From the cell containing the given text, extract its center point as (X, Y) coordinate. 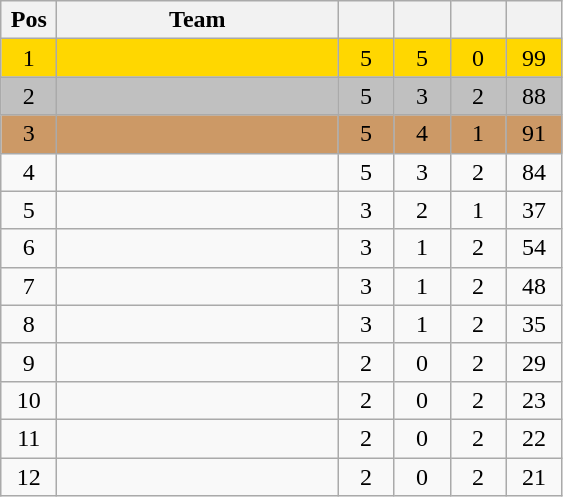
88 (534, 96)
22 (534, 438)
6 (29, 248)
29 (534, 362)
Team (198, 20)
10 (29, 400)
7 (29, 286)
37 (534, 210)
54 (534, 248)
23 (534, 400)
11 (29, 438)
12 (29, 477)
99 (534, 58)
8 (29, 324)
84 (534, 172)
91 (534, 134)
Pos (29, 20)
35 (534, 324)
9 (29, 362)
48 (534, 286)
21 (534, 477)
